Determine the (x, y) coordinate at the center of the cell enclosing the given text.  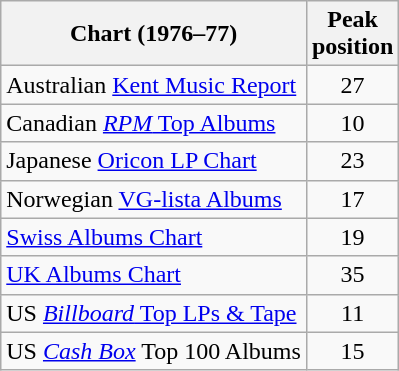
Norwegian VG-lista Albums (154, 199)
23 (352, 161)
10 (352, 123)
Peakposition (352, 34)
17 (352, 199)
Swiss Albums Chart (154, 237)
UK Albums Chart (154, 275)
27 (352, 85)
Canadian RPM Top Albums (154, 123)
US Cash Box Top 100 Albums (154, 351)
11 (352, 313)
US Billboard Top LPs & Tape (154, 313)
Australian Kent Music Report (154, 85)
15 (352, 351)
19 (352, 237)
Chart (1976–77) (154, 34)
35 (352, 275)
Japanese Oricon LP Chart (154, 161)
